Identify which cell holds the provided text, then report its [X, Y] central coordinate. 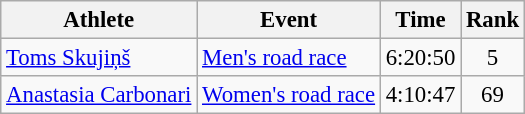
Toms Skujiņš [99, 58]
6:20:50 [420, 58]
Event [289, 20]
4:10:47 [420, 95]
Men's road race [289, 58]
Women's road race [289, 95]
Rank [493, 20]
69 [493, 95]
Athlete [99, 20]
Anastasia Carbonari [99, 95]
5 [493, 58]
Time [420, 20]
